Capture the cell that displays the provided text and extract its (X, Y) central coordinate. 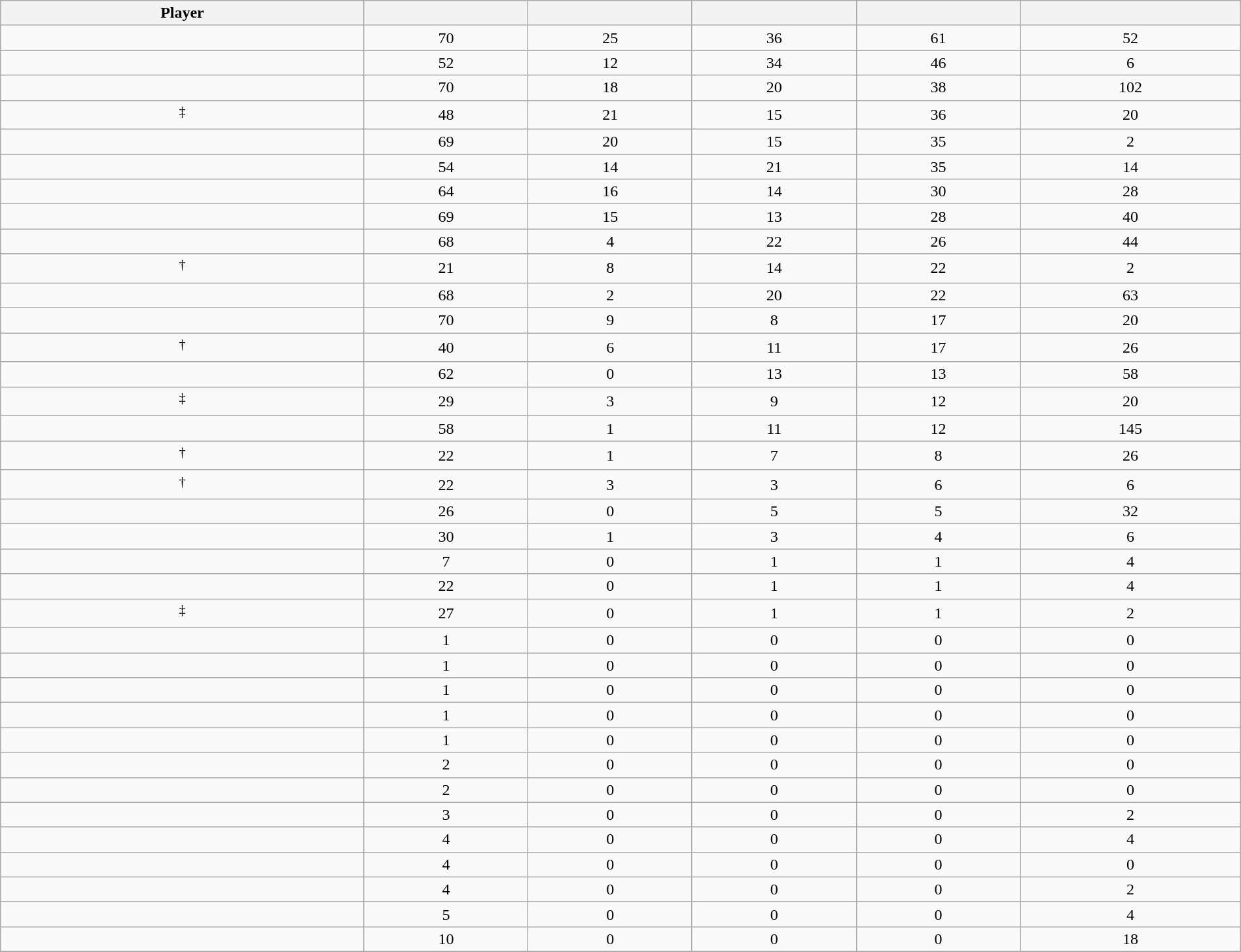
48 (446, 115)
54 (446, 167)
16 (610, 192)
32 (1131, 512)
145 (1131, 429)
34 (774, 63)
38 (939, 88)
Player (182, 13)
64 (446, 192)
46 (939, 63)
44 (1131, 241)
102 (1131, 88)
29 (446, 402)
25 (610, 38)
10 (446, 939)
63 (1131, 295)
61 (939, 38)
27 (446, 614)
62 (446, 374)
